Return the (x, y) coordinate for the center point of the cell that contains the specified text.  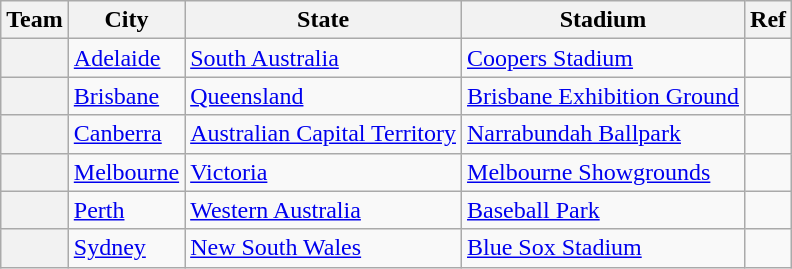
Sydney (126, 248)
Ref (768, 20)
Perth (126, 210)
Team (35, 20)
Melbourne (126, 172)
Adelaide (126, 58)
Victoria (324, 172)
South Australia (324, 58)
Queensland (324, 96)
Coopers Stadium (604, 58)
Melbourne Showgrounds (604, 172)
Canberra (126, 134)
New South Wales (324, 248)
State (324, 20)
Australian Capital Territory (324, 134)
Brisbane Exhibition Ground (604, 96)
Western Australia (324, 210)
Baseball Park (604, 210)
Brisbane (126, 96)
Stadium (604, 20)
Narrabundah Ballpark (604, 134)
Blue Sox Stadium (604, 248)
City (126, 20)
